Provide the (x, y) coordinate of the cell's center where the given text is located.  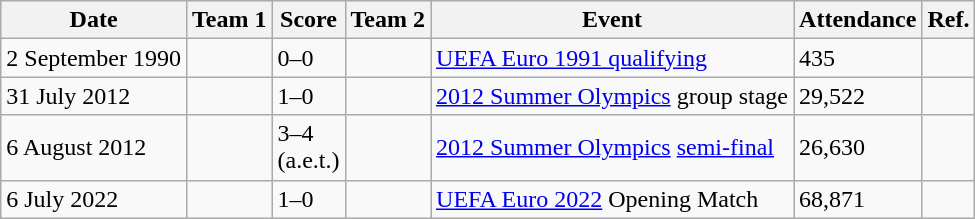
2012 Summer Olympics semi-final (612, 148)
6 August 2012 (94, 148)
3–4(a.e.t.) (308, 148)
31 July 2012 (94, 96)
Score (308, 20)
2 September 1990 (94, 58)
29,522 (858, 96)
Attendance (858, 20)
6 July 2022 (94, 199)
Date (94, 20)
26,630 (858, 148)
0–0 (308, 58)
UEFA Euro 2022 Opening Match (612, 199)
Team 2 (388, 20)
68,871 (858, 199)
UEFA Euro 1991 qualifying (612, 58)
Event (612, 20)
2012 Summer Olympics group stage (612, 96)
Ref. (948, 20)
435 (858, 58)
Team 1 (229, 20)
